Capture the cell that displays the provided text and extract its [x, y] central coordinate. 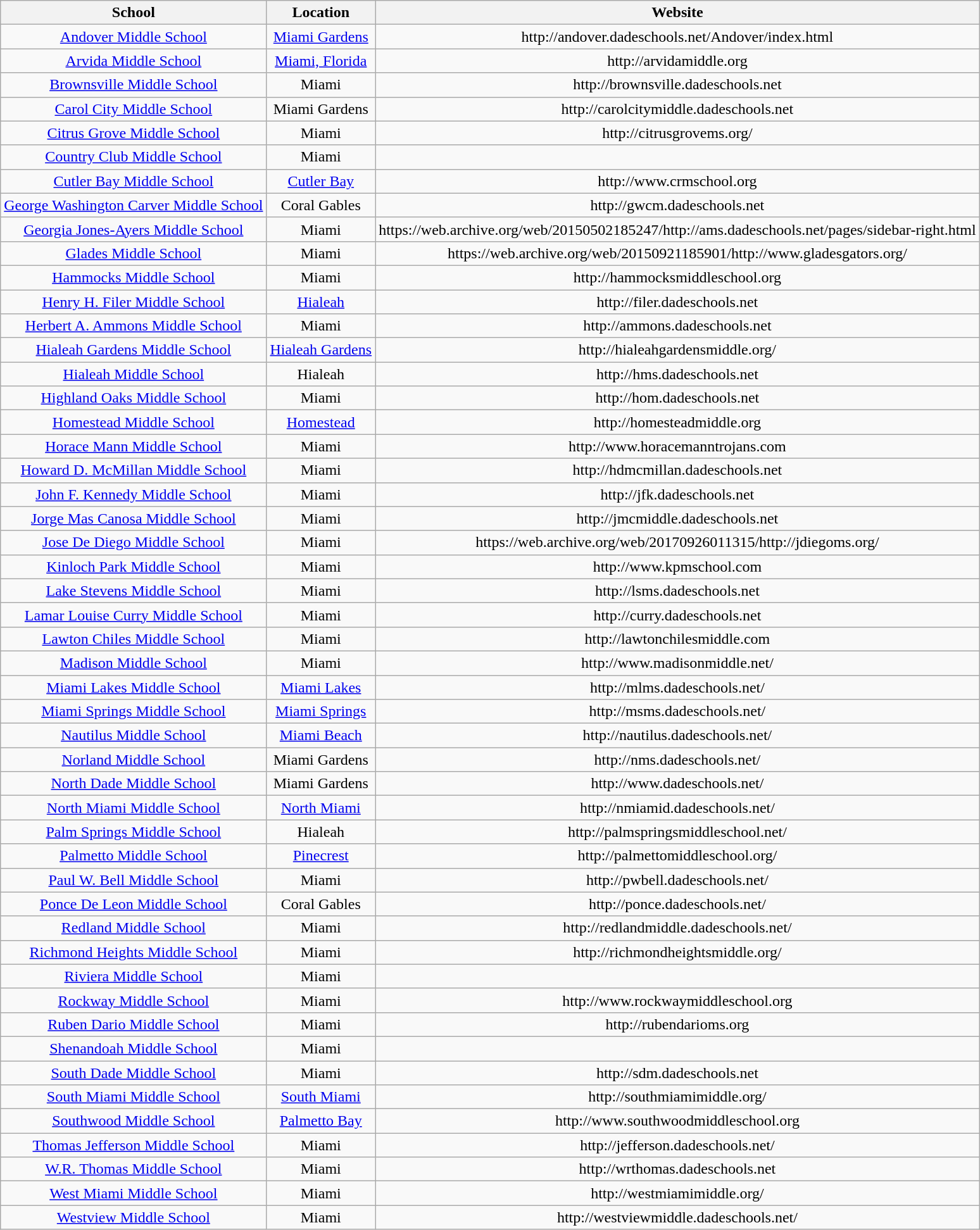
http://jefferson.dadeschools.net/ [677, 1145]
http://andover.dadeschools.net/Andover/index.html [677, 37]
Brownsville Middle School [134, 85]
http://westmiamimiddle.org/ [677, 1193]
http://richmondheightsmiddle.org/ [677, 952]
Location [321, 13]
http://www.horacemanntrojans.com [677, 446]
Glades Middle School [134, 253]
Howard D. McMillan Middle School [134, 470]
http://wrthomas.dadeschools.net [677, 1169]
http://brownsville.dadeschools.net [677, 85]
Westview Middle School [134, 1217]
Miami Lakes [321, 687]
Henry H. Filer Middle School [134, 302]
Ruben Dario Middle School [134, 1024]
Thomas Jefferson Middle School [134, 1145]
http://westviewmiddle.dadeschools.net/ [677, 1217]
http://carolcitymiddle.dadeschools.net [677, 109]
Madison Middle School [134, 663]
W.R. Thomas Middle School [134, 1169]
Miami Springs [321, 712]
Rockway Middle School [134, 1000]
North Miami Middle School [134, 808]
http://ponce.dadeschools.net/ [677, 904]
https://web.archive.org/web/20150921185901/http://www.gladesgators.org/ [677, 253]
http://redlandmiddle.dadeschools.net/ [677, 928]
George Washington Carver Middle School [134, 205]
Palmetto Bay [321, 1121]
Arvida Middle School [134, 61]
http://citrusgrovems.org/ [677, 133]
Highland Oaks Middle School [134, 398]
http://rubendarioms.org [677, 1024]
Homestead Middle School [134, 422]
Miami Lakes Middle School [134, 687]
Norland Middle School [134, 760]
Hammocks Middle School [134, 277]
Southwood Middle School [134, 1121]
Cutler Bay Middle School [134, 181]
http://jfk.dadeschools.net [677, 494]
http://ammons.dadeschools.net [677, 326]
Hialeah Middle School [134, 374]
http://arvidamiddle.org [677, 61]
http://lsms.dadeschools.net [677, 591]
http://www.rockwaymiddleschool.org [677, 1000]
http://www.madisonmiddle.net/ [677, 663]
http://sdm.dadeschools.net [677, 1073]
Jose De Diego Middle School [134, 543]
Lake Stevens Middle School [134, 591]
Hialeah Gardens Middle School [134, 350]
South Miami Middle School [134, 1097]
http://www.crmschool.org [677, 181]
Nautilus Middle School [134, 736]
https://web.archive.org/web/20150502185247/http://ams.dadeschools.net/pages/sidebar-right.html [677, 229]
Georgia Jones-Ayers Middle School [134, 229]
http://hdmcmillan.dadeschools.net [677, 470]
North Miami [321, 808]
Shenandoah Middle School [134, 1048]
http://pwbell.dadeschools.net/ [677, 880]
Miami Springs Middle School [134, 712]
https://web.archive.org/web/20170926011315/http://jdiegoms.org/ [677, 543]
Riviera Middle School [134, 976]
http://filer.dadeschools.net [677, 302]
http://www.southwoodmiddleschool.org [677, 1121]
Lawton Chiles Middle School [134, 639]
http://homesteadmiddle.org [677, 422]
http://southmiamimiddle.org/ [677, 1097]
Homestead [321, 422]
Ponce De Leon Middle School [134, 904]
Pinecrest [321, 856]
South Dade Middle School [134, 1073]
http://hammocksmiddleschool.org [677, 277]
http://nms.dadeschools.net/ [677, 760]
West Miami Middle School [134, 1193]
http://nmiamid.dadeschools.net/ [677, 808]
http://hms.dadeschools.net [677, 374]
http://hialeahgardensmiddle.org/ [677, 350]
Jorge Mas Canosa Middle School [134, 518]
http://www.kpmschool.com [677, 567]
http://hom.dadeschools.net [677, 398]
Carol City Middle School [134, 109]
Hialeah Gardens [321, 350]
North Dade Middle School [134, 784]
Herbert A. Ammons Middle School [134, 326]
Cutler Bay [321, 181]
Miami Beach [321, 736]
Kinloch Park Middle School [134, 567]
Horace Mann Middle School [134, 446]
Paul W. Bell Middle School [134, 880]
http://gwcm.dadeschools.net [677, 205]
Lamar Louise Curry Middle School [134, 615]
http://www.dadeschools.net/ [677, 784]
Redland Middle School [134, 928]
South Miami [321, 1097]
Citrus Grove Middle School [134, 133]
Palm Springs Middle School [134, 832]
http://curry.dadeschools.net [677, 615]
Website [677, 13]
Richmond Heights Middle School [134, 952]
John F. Kennedy Middle School [134, 494]
Country Club Middle School [134, 157]
http://palmspringsmiddleschool.net/ [677, 832]
http://mlms.dadeschools.net/ [677, 687]
http://msms.dadeschools.net/ [677, 712]
Palmetto Middle School [134, 856]
http://nautilus.dadeschools.net/ [677, 736]
Miami, Florida [321, 61]
http://lawtonchilesmiddle.com [677, 639]
Andover Middle School [134, 37]
http://jmcmiddle.dadeschools.net [677, 518]
School [134, 13]
http://palmettomiddleschool.org/ [677, 856]
